Pinpoint the cell where the given text exists, returning its [x, y] midpoint coordinate. 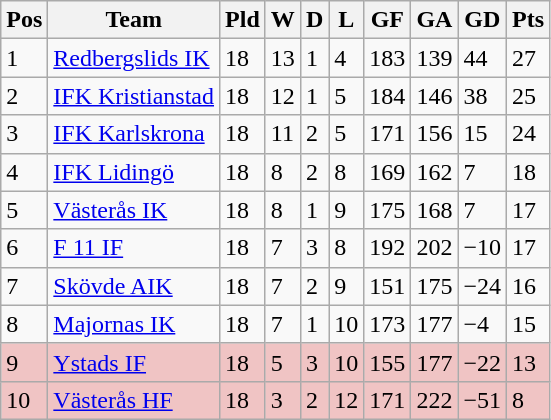
Team [134, 20]
Redbergslids IK [134, 58]
GF [388, 20]
Skövde AIK [134, 286]
Majornas IK [134, 324]
IFK Kristianstad [134, 96]
151 [388, 286]
GA [434, 20]
222 [434, 400]
Ystads IF [134, 362]
162 [434, 172]
183 [388, 58]
25 [528, 96]
−4 [482, 324]
−22 [482, 362]
D [314, 20]
F 11 IF [134, 248]
184 [388, 96]
Pts [528, 20]
−24 [482, 286]
Pld [243, 20]
IFK Lidingö [134, 172]
−51 [482, 400]
27 [528, 58]
38 [482, 96]
W [282, 20]
Västerås HF [134, 400]
24 [528, 134]
202 [434, 248]
GD [482, 20]
−10 [482, 248]
44 [482, 58]
173 [388, 324]
156 [434, 134]
169 [388, 172]
11 [282, 134]
139 [434, 58]
IFK Karlskrona [134, 134]
16 [528, 286]
Västerås IK [134, 210]
168 [434, 210]
192 [388, 248]
6 [24, 248]
L [346, 20]
155 [388, 362]
Pos [24, 20]
146 [434, 96]
